Pinpoint the cell where the given text exists, returning its (x, y) midpoint coordinate. 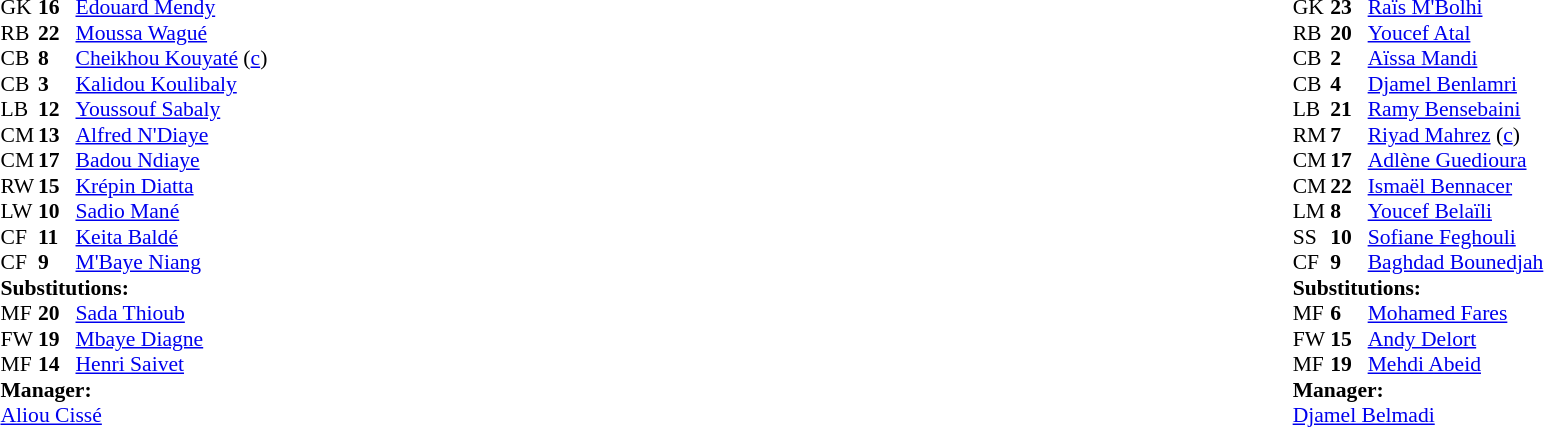
Mehdi Abeid (1456, 365)
Ismaël Bennacer (1456, 186)
SS (1312, 237)
21 (1349, 109)
3 (57, 84)
Sadio Mané (172, 211)
12 (57, 109)
Baghdad Bounedjah (1456, 263)
Riyad Mahrez (c) (1456, 135)
LW (19, 211)
Youcef Atal (1456, 33)
Badou Ndiaye (172, 161)
Mohamed Fares (1456, 313)
13 (57, 135)
Aïssa Mandi (1456, 59)
7 (1349, 135)
11 (57, 237)
M'Baye Niang (172, 263)
Kalidou Koulibaly (172, 84)
2 (1349, 59)
RW (19, 186)
6 (1349, 313)
Sada Thioub (172, 313)
Andy Delort (1456, 339)
Krépin Diatta (172, 186)
Ramy Bensebaini (1456, 109)
Moussa Wagué (172, 33)
14 (57, 365)
4 (1349, 84)
Adlène Guedioura (1456, 161)
Youssouf Sabaly (172, 109)
LM (1312, 211)
Sofiane Feghouli (1456, 237)
Keita Baldé (172, 237)
Henri Saivet (172, 365)
RM (1312, 135)
Mbaye Diagne (172, 339)
Youcef Belaïli (1456, 211)
Alfred N'Diaye (172, 135)
Djamel Benlamri (1456, 84)
Cheikhou Kouyaté (c) (172, 59)
